Find where the given text appears and provide that cell's center as (X, Y) coordinate. 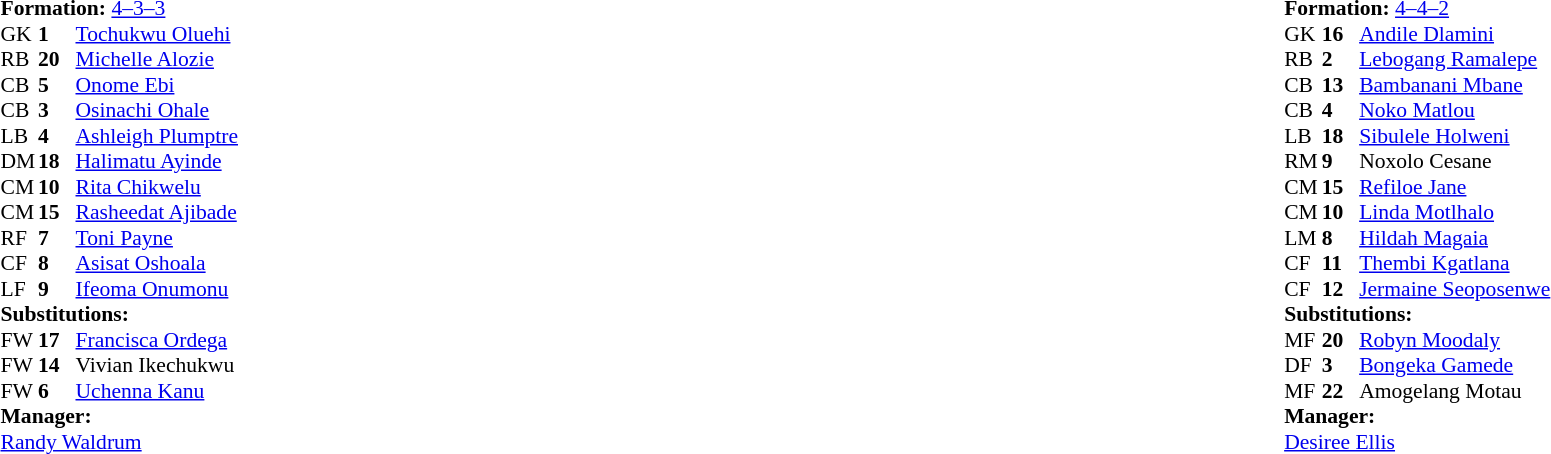
1 (57, 34)
Jermaine Seoposenwe (1454, 289)
6 (57, 391)
11 (1341, 263)
Halimatu Ayinde (157, 161)
Thembi Kgatlana (1454, 263)
Noko Matlou (1454, 111)
Hildah Magaia (1454, 238)
LM (1303, 238)
Rita Chikwelu (157, 187)
Bongeka Gamede (1454, 365)
12 (1341, 289)
Sibulele Holweni (1454, 136)
Ashleigh Plumptre (157, 136)
5 (57, 85)
Noxolo Cesane (1454, 161)
Linda Motlhalo (1454, 213)
Andile Dlamini (1454, 34)
Bambanani Mbane (1454, 85)
DF (1303, 365)
RM (1303, 161)
Tochukwu Oluehi (157, 34)
Michelle Alozie (157, 59)
Osinachi Ohale (157, 111)
Francisca Ordega (157, 340)
7 (57, 238)
16 (1341, 34)
LF (19, 289)
Rasheedat Ajibade (157, 213)
Lebogang Ramalepe (1454, 59)
Ifeoma Onumonu (157, 289)
Amogelang Motau (1454, 391)
2 (1341, 59)
Refiloe Jane (1454, 187)
14 (57, 365)
Uchenna Kanu (157, 391)
Onome Ebi (157, 85)
22 (1341, 391)
Vivian Ikechukwu (157, 365)
Robyn Moodaly (1454, 340)
Toni Payne (157, 238)
RF (19, 238)
17 (57, 340)
13 (1341, 85)
DM (19, 161)
Asisat Oshoala (157, 263)
